Return the (X, Y) coordinate for the center point of the cell that contains the specified text.  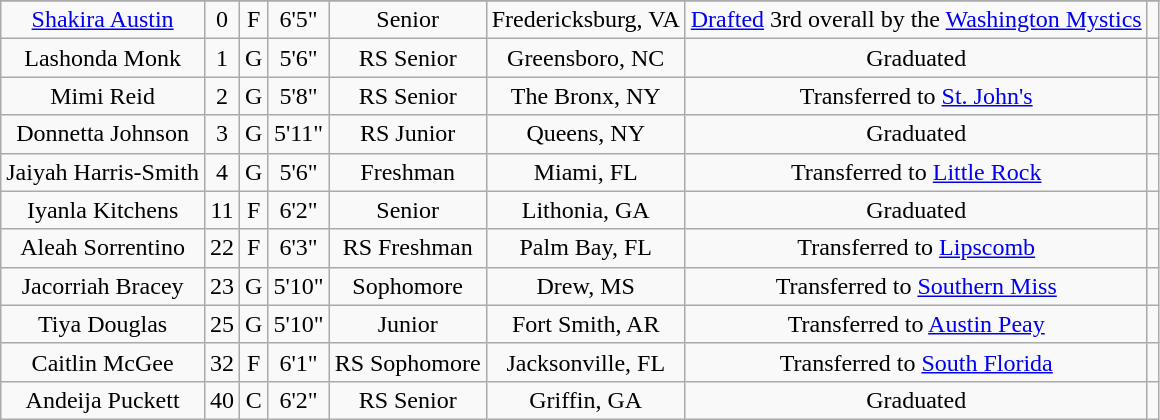
6'1" (298, 362)
Drafted 3rd overall by the Washington Mystics (916, 20)
The Bronx, NY (586, 96)
Shakira Austin (103, 20)
Transferred to Little Rock (916, 172)
Palm Bay, FL (586, 248)
5'11" (298, 134)
RS Junior (408, 134)
Jaiyah Harris-Smith (103, 172)
6'5" (298, 20)
Mimi Reid (103, 96)
Transferred to St. John's (916, 96)
Greensboro, NC (586, 58)
C (254, 400)
Transferred to Austin Peay (916, 324)
Sophomore (408, 286)
Junior (408, 324)
Aleah Sorrentino (103, 248)
22 (222, 248)
40 (222, 400)
Andeija Puckett (103, 400)
1 (222, 58)
RS Sophomore (408, 362)
RS Freshman (408, 248)
0 (222, 20)
Lithonia, GA (586, 210)
Jacksonville, FL (586, 362)
Transferred to Lipscomb (916, 248)
Fredericksburg, VA (586, 20)
Queens, NY (586, 134)
2 (222, 96)
Tiya Douglas (103, 324)
Fort Smith, AR (586, 324)
Griffin, GA (586, 400)
Donnetta Johnson (103, 134)
Transferred to South Florida (916, 362)
Iyanla Kitchens (103, 210)
6'3" (298, 248)
4 (222, 172)
Freshman (408, 172)
Jacorriah Bracey (103, 286)
Miami, FL (586, 172)
Transferred to Southern Miss (916, 286)
3 (222, 134)
25 (222, 324)
23 (222, 286)
11 (222, 210)
Lashonda Monk (103, 58)
32 (222, 362)
Drew, MS (586, 286)
Caitlin McGee (103, 362)
5'8" (298, 96)
